Output the (X, Y) coordinate of the center of the cell containing the given text.  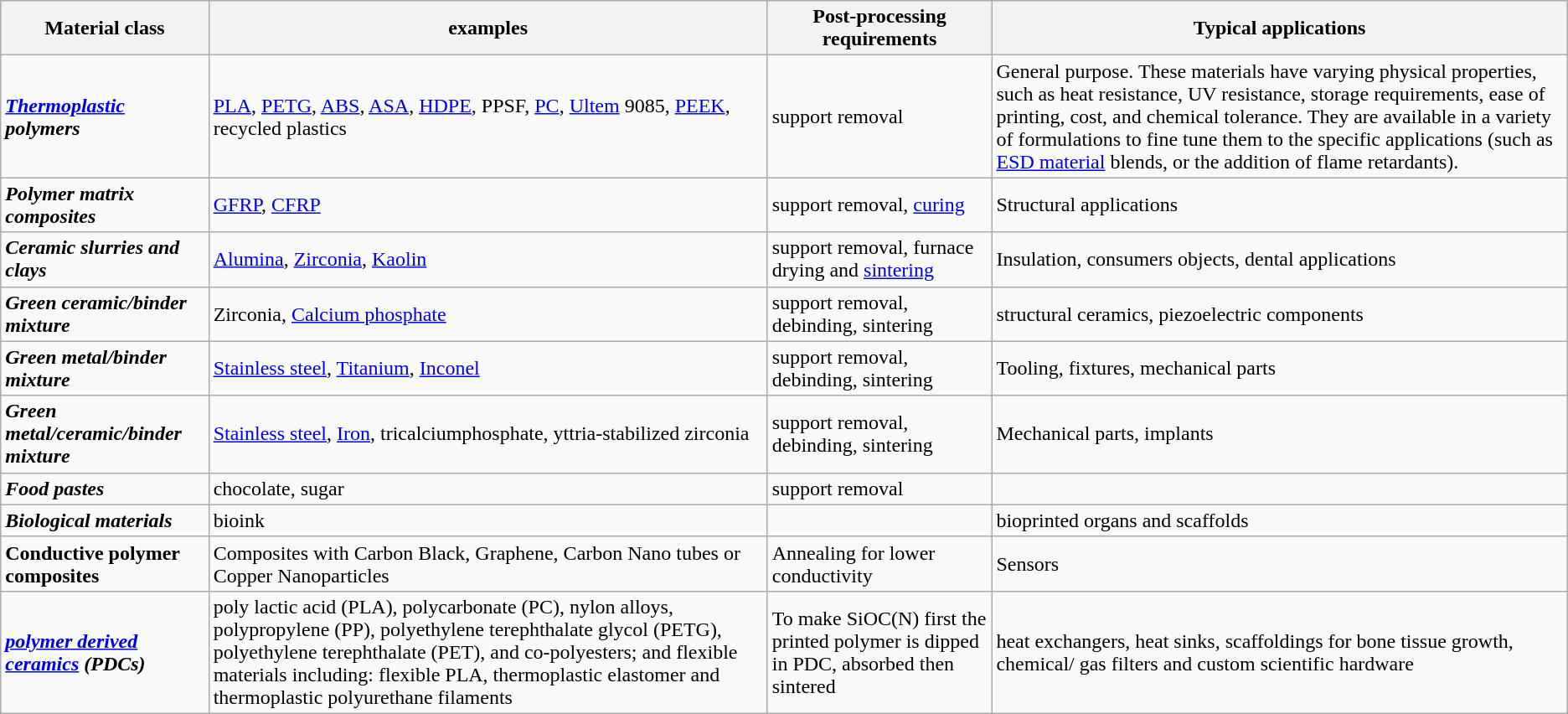
To make SiOC(N) first the printed polymer is dipped in PDC, absorbed then sintered (879, 652)
support removal, furnace drying and sintering (879, 260)
PLA, PETG, ABS, ASA, HDPE, PPSF, PC, Ultem 9085, PEEK, recycled plastics (487, 116)
examples (487, 28)
Ceramic slurries and clays (105, 260)
polymer derived ceramics (PDCs) (105, 652)
structural ceramics, piezoelectric components (1280, 313)
GFRP, CFRP (487, 204)
Thermoplastic polymers (105, 116)
Food pastes (105, 489)
Alumina, Zirconia, Kaolin (487, 260)
Green metal/binder mixture (105, 369)
bioprinted organs and scaffolds (1280, 520)
Insulation, consumers objects, dental applications (1280, 260)
heat exchangers, heat sinks, scaffoldings for bone tissue growth, chemical/ gas filters and custom scientific hardware (1280, 652)
chocolate, sugar (487, 489)
support removal, curing (879, 204)
Green metal/ceramic/binder mixture (105, 434)
Polymer matrix composites (105, 204)
Structural applications (1280, 204)
Typical applications (1280, 28)
Biological materials (105, 520)
bioink (487, 520)
Annealing for lower conductivity (879, 563)
Conductive polymer composites (105, 563)
Sensors (1280, 563)
Green ceramic/binder mixture (105, 313)
Material class (105, 28)
Stainless steel, Iron, tricalciumphosphate, yttria-stabilized zirconia (487, 434)
Tooling, fixtures, mechanical parts (1280, 369)
Stainless steel, Titanium, Inconel (487, 369)
Composites with Carbon Black, Graphene, Carbon Nano tubes or Copper Nanoparticles (487, 563)
Post-processing requirements (879, 28)
Zirconia, Calcium phosphate (487, 313)
Mechanical parts, implants (1280, 434)
